Return the (x, y) coordinate for the center point of the cell that contains the specified text.  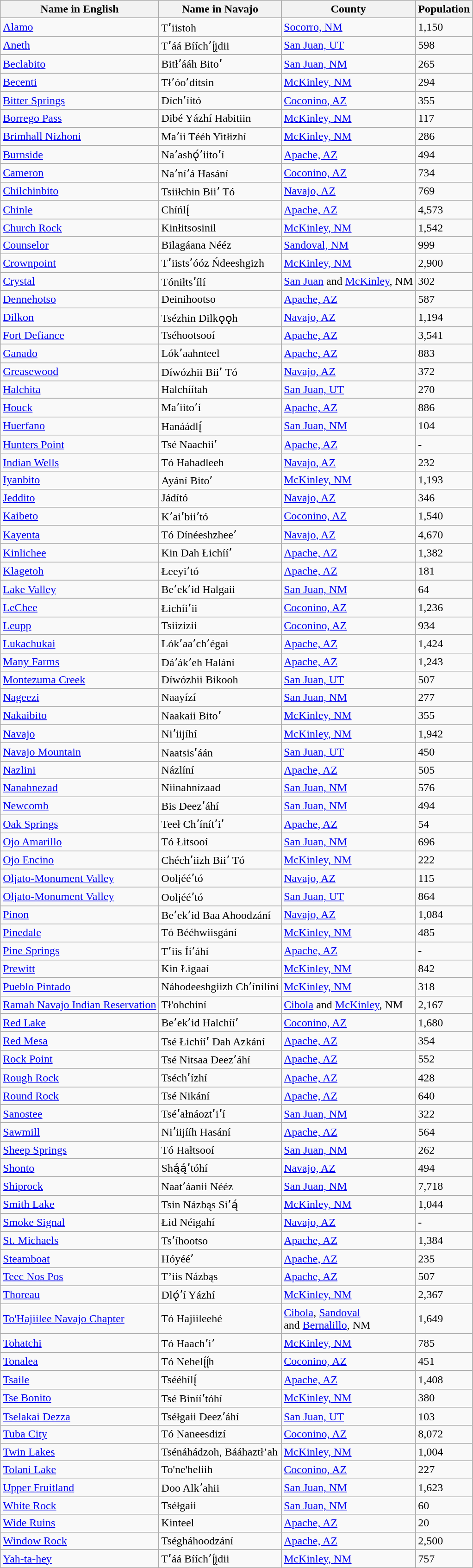
576 (444, 787)
235 (444, 1259)
Deinihootso (220, 300)
64 (444, 589)
864 (444, 897)
Tsin Názbąs Siʼą́ (220, 1205)
1,942 (444, 734)
115 (444, 878)
Tsézhin Dilkǫǫh (220, 318)
Rock Point (80, 1059)
Bilagáana Nééz (220, 245)
Burnside (80, 155)
1,623 (444, 1487)
757 (444, 1559)
Tséchʼízhí (220, 1078)
Tó Nehelį́į́h (220, 1362)
Náhodeeshgiizh Chʼínílíní (220, 987)
Tsé Binííʼtóhí (220, 1398)
Bis Deezʼáhí (220, 806)
Tó Hahadleeh (220, 462)
To'Hajiilee Navajo Chapter (80, 1318)
Nanahnezad (80, 787)
318 (444, 987)
Teec Nos Pos (80, 1277)
Díwózhii Biiʼ Tó (220, 372)
Wide Ruins (80, 1523)
Montezuma Creek (80, 680)
Dlǫ́ʼí Yázhí (220, 1295)
LeChee (80, 608)
886 (444, 408)
St. Michaels (80, 1241)
Pueblo Pintado (80, 987)
Beclabito (80, 64)
181 (444, 571)
Tsénáhádzoh, Bááhaztł’ah (220, 1452)
White Rock (80, 1506)
Łid Néigahí (220, 1222)
1,382 (444, 553)
Dilkon (80, 318)
Kaibeto (80, 516)
450 (444, 752)
Lókʼaahnteel (220, 353)
Greasewood (80, 372)
Leupp (80, 625)
103 (444, 1417)
Ganado (80, 353)
Tolani Lake (80, 1469)
Tsé Nitsaa Deezʼáhí (220, 1059)
Tó Hajiileehé (220, 1318)
Tʼiistsʼóóz Ńdeeshgizh (220, 263)
Many Farms (80, 662)
Tse Bonito (80, 1398)
346 (444, 498)
Navajo (80, 734)
Ojo Encino (80, 860)
Tonalea (80, 1362)
Sheep Springs (80, 1150)
1,540 (444, 516)
Dennehotso (80, 300)
Łeeyiʼtó (220, 571)
934 (444, 625)
Red Lake (80, 1023)
1,150 (444, 27)
322 (444, 1114)
Chilchinbito (80, 191)
785 (444, 1343)
Oak Springs (80, 824)
Naatsisʼáán (220, 752)
1,680 (444, 1023)
1,542 (444, 227)
Prewitt (80, 969)
Beʼekʼid Halchííʼ (220, 1023)
Chinle (80, 210)
Name in Navajo (220, 9)
372 (444, 372)
Shonto (80, 1168)
Hunters Point (80, 444)
Tsiiłchin Biiʼ Tó (220, 191)
Niʼiijííh Hasání (220, 1132)
Aneth (80, 45)
1,044 (444, 1205)
Rough Rock (80, 1078)
Population (444, 9)
Maʼiitoʼí (220, 408)
Tʼiis Ííʼáhí (220, 951)
Nazlini (80, 770)
Church Rock (80, 227)
Tsaile (80, 1380)
2,900 (444, 263)
Maʼii Tééh Yitłizhí (220, 137)
222 (444, 860)
Łichíiʼii (220, 608)
Kinlichee (80, 553)
Ojo Amarillo (80, 842)
Nageezi (80, 698)
Tsiizizii (220, 625)
Niʼiijíhí (220, 734)
Red Mesa (80, 1041)
505 (444, 770)
Doo Alkʼahii (220, 1487)
Ayání Bitoʼ (220, 480)
Tséłgaii Deezʼáhí (220, 1417)
Tό Bééhwiisgání (220, 933)
To'ne'heliih (220, 1469)
Pinedale (80, 933)
Dáʼákʼeh Halání (220, 662)
Tsé Łichííʼ Dah Azkání (220, 1041)
598 (444, 45)
20 (444, 1523)
Tséʼałnáoztʼiʼí (220, 1114)
Teeł Chʼínítʼiʼ (220, 824)
262 (444, 1150)
Indian Wells (80, 462)
Pine Springs (80, 951)
428 (444, 1078)
587 (444, 300)
Socorro, NM (349, 27)
Shą́ą́ʼtóhí (220, 1168)
Tsééhílį́ (220, 1380)
1,193 (444, 480)
Tsʼíhootso (220, 1241)
842 (444, 969)
Tʼiistoh (220, 27)
Tsé Nikání (220, 1096)
4,670 (444, 535)
Jádító (220, 498)
Jeddito (80, 498)
Halchita (80, 390)
1,408 (444, 1380)
Tóniłtsʼílí (220, 281)
1,194 (444, 318)
Beʼekʼid Halgaii (220, 589)
Naakaii Bitoʼ (220, 716)
232 (444, 462)
2,500 (444, 1541)
Upper Fruitland (80, 1487)
1,236 (444, 608)
4,573 (444, 210)
Houck (80, 408)
Naatʼáanii Nééz (220, 1186)
564 (444, 1132)
Tó Łitsooí (220, 842)
1,424 (444, 643)
1,384 (444, 1241)
Kayenta (80, 535)
Díwózhii Bikooh (220, 680)
640 (444, 1096)
Beʼekʼid Baa Ahoodzání (220, 915)
Tó Hałtsooí (220, 1150)
Bitłʼááh Bitoʼ (220, 64)
1,084 (444, 915)
Kinłitsosinil (220, 227)
734 (444, 173)
Ramah Navajo Indian Reservation (80, 1005)
Sawmill (80, 1132)
Newcomb (80, 806)
Lókʼaaʼchʼégai (220, 643)
Naʼashǫ́ʼiitoʼí (220, 155)
Chéchʼiizh Biiʼ Tó (220, 860)
Shiprock (80, 1186)
Sandoval, NM (349, 245)
Tł'ohchiní (220, 1005)
Nakaibito (80, 716)
552 (444, 1059)
Cibola and McKinley, NM (349, 1005)
Counselor (80, 245)
Tuba City (80, 1434)
1,243 (444, 662)
60 (444, 1506)
Halchíítah (220, 390)
Smith Lake (80, 1205)
Steamboat (80, 1259)
104 (444, 426)
Tséhootsooí (220, 335)
2,167 (444, 1005)
117 (444, 119)
Name in English (80, 9)
Kinteel (220, 1523)
Twin Lakes (80, 1452)
Borrego Pass (80, 119)
Názlíní (220, 770)
999 (444, 245)
485 (444, 933)
Yah-ta-hey (80, 1559)
1,649 (444, 1318)
883 (444, 353)
Alamo (80, 27)
Niinahnízaad (220, 787)
Tségháhoodzání (220, 1541)
Tselakai Dezza (80, 1417)
54 (444, 824)
Lukachukai (80, 643)
Tó Haachʼiʼ (220, 1343)
Kʼaiʼbiiʼtó (220, 516)
Naayízí (220, 698)
696 (444, 842)
Tohatchi (80, 1343)
1,004 (444, 1452)
Tłʼóoʼditsin (220, 82)
Pinon (80, 915)
Klagetoh (80, 571)
380 (444, 1398)
Naʼníʼá Hasání (220, 173)
Huerfano (80, 426)
Crownpoint (80, 263)
302 (444, 281)
T’iis Názbąs (220, 1277)
Kin Dah Łichííʼ (220, 553)
Navajo Mountain (80, 752)
7,718 (444, 1186)
277 (444, 698)
Chíńlį́ (220, 210)
Hanáádlį́ (220, 426)
Cameron (80, 173)
Tsé Naachiiʼ (220, 444)
Smoke Signal (80, 1222)
294 (444, 82)
Thoreau (80, 1295)
3,541 (444, 335)
769 (444, 191)
Fort Defiance (80, 335)
Dibé Yázhí Habitiin (220, 119)
265 (444, 64)
Sanostee (80, 1114)
Bitter Springs (80, 100)
Cibola, Sandovaland Bernalillo, NM (349, 1318)
Kin Łigaaí (220, 969)
Crystal (80, 281)
Window Rock (80, 1541)
8,072 (444, 1434)
270 (444, 390)
San Juan and McKinley, NM (349, 281)
Díchʼíító (220, 100)
Tó Dínéeshzheeʼ (220, 535)
Becenti (80, 82)
227 (444, 1469)
354 (444, 1041)
Brimhall Nizhoni (80, 137)
2,367 (444, 1295)
Tséłgaii (220, 1506)
Tó Naneesdizí (220, 1434)
286 (444, 137)
Hóyééʼ (220, 1259)
451 (444, 1362)
Round Rock (80, 1096)
Iyanbito (80, 480)
Lake Valley (80, 589)
County (349, 9)
